Capture the cell that displays the provided text and extract its (x, y) central coordinate. 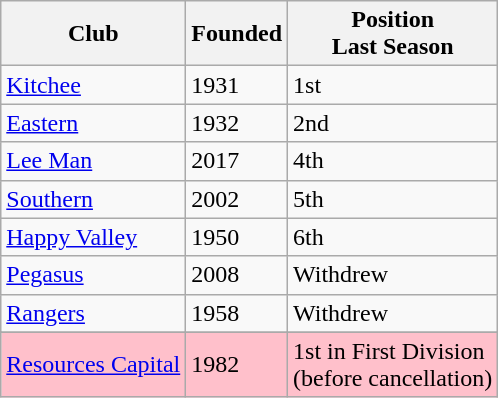
PositionLast Season (393, 34)
Lee Man (94, 161)
1958 (237, 313)
1st (393, 85)
Eastern (94, 123)
2017 (237, 161)
Pegasus (94, 275)
2008 (237, 275)
2nd (393, 123)
5th (393, 199)
4th (393, 161)
1st in First Division(before cancellation) (393, 364)
Founded (237, 34)
1932 (237, 123)
1950 (237, 237)
Kitchee (94, 85)
1931 (237, 85)
2002 (237, 199)
Rangers (94, 313)
6th (393, 237)
Happy Valley (94, 237)
Resources Capital (94, 364)
1982 (237, 364)
Club (94, 34)
Southern (94, 199)
